For the text-containing cell, return its midpoint in [x, y] coordinate format. 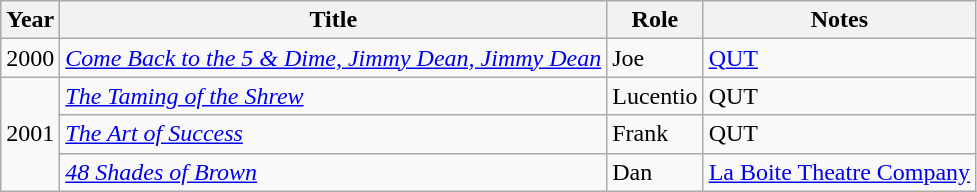
The Taming of the Shrew [334, 96]
Come Back to the 5 & Dime, Jimmy Dean, Jimmy Dean [334, 58]
Dan [655, 172]
Joe [655, 58]
Year [30, 20]
2001 [30, 134]
Notes [840, 20]
La Boite Theatre Company [840, 172]
Frank [655, 134]
Role [655, 20]
48 Shades of Brown [334, 172]
Lucentio [655, 96]
Title [334, 20]
The Art of Success [334, 134]
2000 [30, 58]
